From the cell containing the given text, extract its center point as [X, Y] coordinate. 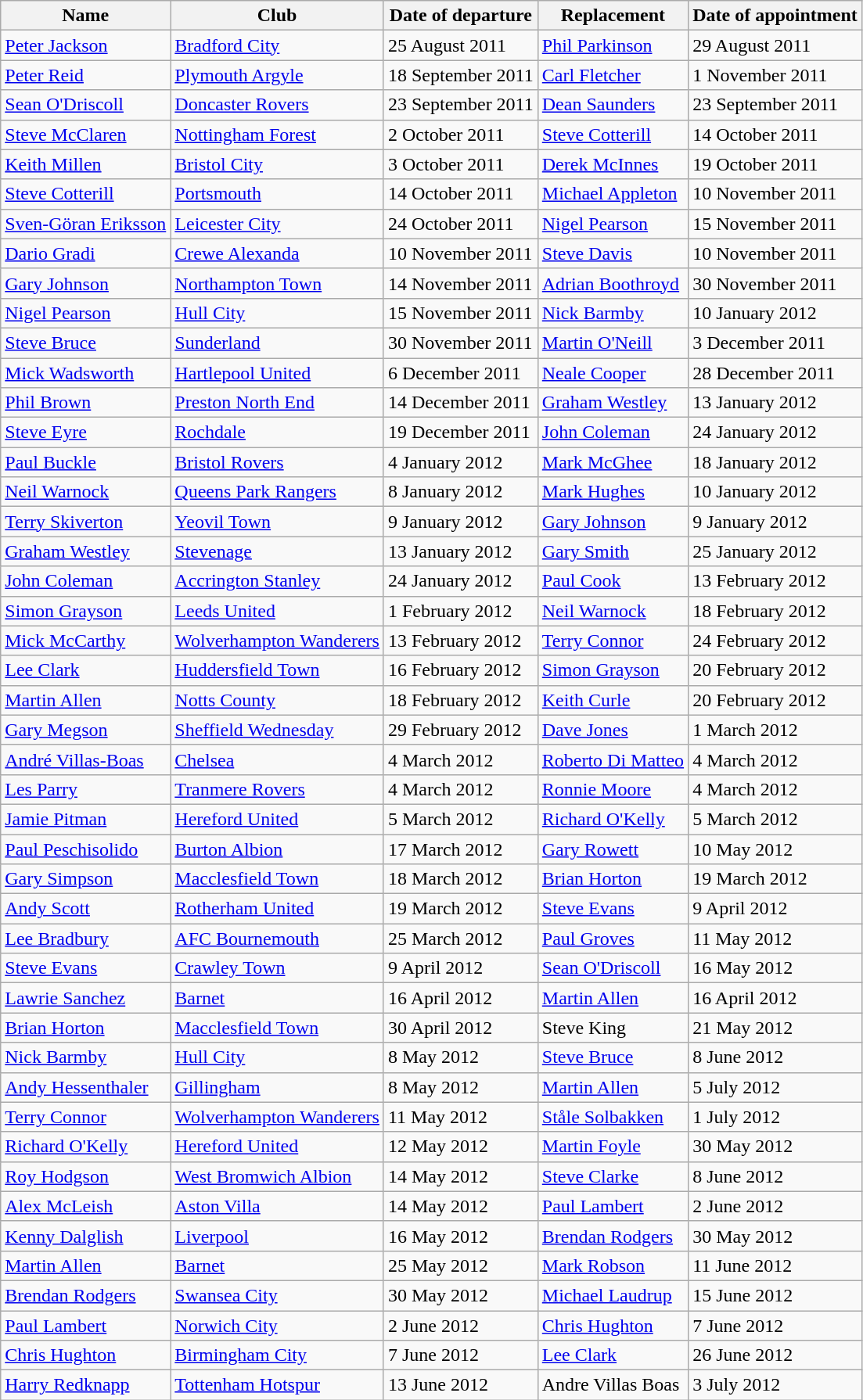
Swansea City [277, 1295]
Date of appointment [775, 16]
Gillingham [277, 1087]
Mark Hughes [613, 492]
14 December 2011 [460, 403]
2 October 2011 [460, 135]
24 October 2011 [460, 224]
Phil Parkinson [613, 45]
Martin O'Neill [613, 343]
28 December 2011 [775, 373]
Date of departure [460, 16]
Alex McLeish [86, 1206]
Mick Wadsworth [86, 373]
29 August 2011 [775, 45]
11 June 2012 [775, 1265]
Mark McGhee [613, 462]
Norwich City [277, 1326]
18 March 2012 [460, 879]
Peter Jackson [86, 45]
Bristol City [277, 164]
Portsmouth [277, 194]
Andre Villas Boas [613, 1385]
15 June 2012 [775, 1295]
18 September 2011 [460, 75]
Gary Smith [613, 551]
29 February 2012 [460, 730]
Queens Park Rangers [277, 492]
Gary Megson [86, 730]
Roberto Di Matteo [613, 759]
Hartlepool United [277, 373]
26 June 2012 [775, 1355]
Michael Laudrup [613, 1295]
Accrington Stanley [277, 581]
Paul Groves [613, 939]
25 August 2011 [460, 45]
13 June 2012 [460, 1385]
Doncaster Rovers [277, 105]
30 April 2012 [460, 1028]
Bristol Rovers [277, 462]
Plymouth Argyle [277, 75]
Terry Skiverton [86, 522]
6 December 2011 [460, 373]
Huddersfield Town [277, 670]
18 January 2012 [775, 462]
Crawley Town [277, 968]
Martin Foyle [613, 1147]
1 July 2012 [775, 1117]
19 December 2011 [460, 433]
Neale Cooper [613, 373]
Les Parry [86, 789]
Lawrie Sanchez [86, 998]
Carl Fletcher [613, 75]
Sven-Göran Eriksson [86, 224]
Chelsea [277, 759]
Sheffield Wednesday [277, 730]
Tranmere Rovers [277, 789]
12 May 2012 [460, 1147]
Burton Albion [277, 849]
Andy Hessenthaler [86, 1087]
Keith Curle [613, 700]
Leicester City [277, 224]
André Villas-Boas [86, 759]
Aston Villa [277, 1206]
Steve Davis [613, 253]
AFC Bournemouth [277, 939]
Replacement [613, 16]
Roy Hodgson [86, 1176]
Sunderland [277, 343]
Steve McClaren [86, 135]
Kenny Dalglish [86, 1236]
Derek McInnes [613, 164]
Gary Simpson [86, 879]
Mick McCarthy [86, 641]
Notts County [277, 700]
Nottingham Forest [277, 135]
24 February 2012 [775, 641]
Harry Redknapp [86, 1385]
Paul Buckle [86, 462]
Jamie Pitman [86, 819]
Paul Cook [613, 581]
Yeovil Town [277, 522]
3 October 2011 [460, 164]
Northampton Town [277, 283]
Andy Scott [86, 909]
Keith Millen [86, 164]
1 November 2011 [775, 75]
Tottenham Hotspur [277, 1385]
Club [277, 16]
8 January 2012 [460, 492]
14 November 2011 [460, 283]
Crewe Alexanda [277, 253]
16 February 2012 [460, 670]
Steve Clarke [613, 1176]
Liverpool [277, 1236]
1 February 2012 [460, 611]
Dean Saunders [613, 105]
Rochdale [277, 433]
4 January 2012 [460, 462]
Leeds United [277, 611]
Michael Appleton [613, 194]
Dario Gradi [86, 253]
25 January 2012 [775, 551]
Paul Peschisolido [86, 849]
Mark Robson [613, 1265]
West Bromwich Albion [277, 1176]
17 March 2012 [460, 849]
Peter Reid [86, 75]
Rotherham United [277, 909]
Steve Eyre [86, 433]
5 July 2012 [775, 1087]
Preston North End [277, 403]
Name [86, 16]
Steve King [613, 1028]
19 October 2011 [775, 164]
Phil Brown [86, 403]
Gary Rowett [613, 849]
Ronnie Moore [613, 789]
Dave Jones [613, 730]
Adrian Boothroyd [613, 283]
3 July 2012 [775, 1385]
1 March 2012 [775, 730]
25 May 2012 [460, 1265]
Ståle Solbakken [613, 1117]
Bradford City [277, 45]
Lee Bradbury [86, 939]
3 December 2011 [775, 343]
21 May 2012 [775, 1028]
25 March 2012 [460, 939]
Birmingham City [277, 1355]
Stevenage [277, 551]
10 May 2012 [775, 849]
